Detect which cell encompasses the target text, then output its (X, Y) center coordinate. 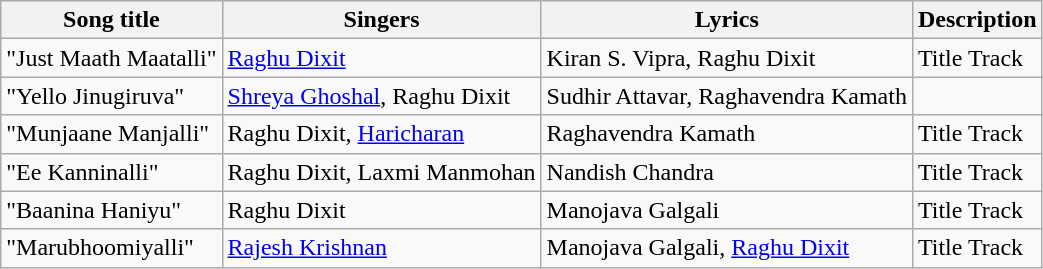
Sudhir Attavar, Raghavendra Kamath (726, 96)
Raghu Dixit, Haricharan (382, 134)
Manojava Galgali (726, 210)
Description (977, 20)
"Just Maath Maatalli" (112, 58)
Lyrics (726, 20)
Shreya Ghoshal, Raghu Dixit (382, 96)
"Baanina Haniyu" (112, 210)
Manojava Galgali, Raghu Dixit (726, 248)
Raghavendra Kamath (726, 134)
"Marubhoomiyalli" (112, 248)
"Yello Jinugiruva" (112, 96)
Raghu Dixit, Laxmi Manmohan (382, 172)
"Munjaane Manjalli" (112, 134)
Rajesh Krishnan (382, 248)
Nandish Chandra (726, 172)
"Ee Kanninalli" (112, 172)
Song title (112, 20)
Singers (382, 20)
Kiran S. Vipra, Raghu Dixit (726, 58)
